Scan for the cell matching the given text and deliver its (X, Y) coordinate at center. 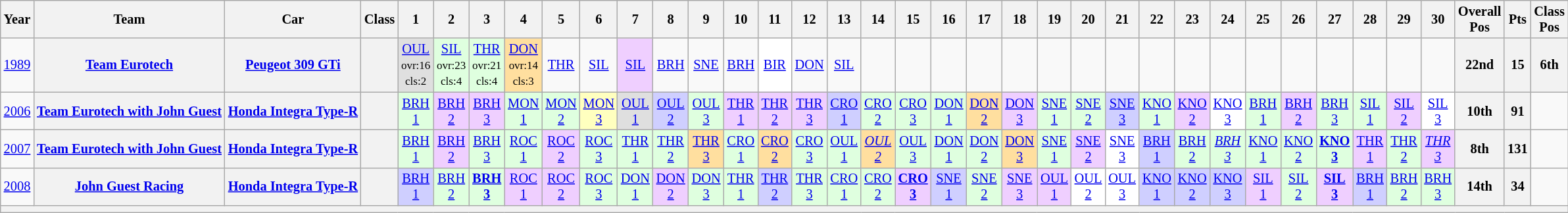
1989 (17, 65)
3 (487, 19)
Car (293, 19)
DONovr:14cls:3 (524, 65)
MON3 (599, 111)
Year (17, 19)
OULovr:16cls:2 (416, 65)
THR (560, 65)
20 (1089, 19)
MON1 (524, 111)
10th (1480, 111)
Team Eurotech (129, 65)
34 (1517, 187)
14 (878, 19)
10 (741, 19)
6 (599, 19)
7 (635, 19)
27 (1335, 19)
91 (1517, 111)
19 (1054, 19)
9 (706, 19)
SILovr:23cls:4 (451, 65)
5 (560, 19)
6th (1550, 65)
DON (810, 65)
25 (1263, 19)
22nd (1480, 65)
22 (1157, 19)
21 (1122, 19)
ClassPos (1550, 19)
OverallPos (1480, 19)
BIR (775, 65)
13 (844, 19)
2 (451, 19)
11 (775, 19)
Peugeot 309 GTi (293, 65)
1 (416, 19)
26 (1298, 19)
THRovr:21cls:4 (487, 65)
28 (1370, 19)
131 (1517, 149)
Class (380, 19)
12 (810, 19)
8th (1480, 149)
2008 (17, 187)
29 (1404, 19)
17 (984, 19)
23 (1192, 19)
Team (129, 19)
Pts (1517, 19)
MON2 (560, 111)
SNE (706, 65)
2006 (17, 111)
30 (1438, 19)
16 (949, 19)
24 (1228, 19)
2007 (17, 149)
John Guest Racing (129, 187)
8 (671, 19)
4 (524, 19)
14th (1480, 187)
18 (1019, 19)
